For the text-containing cell, return its midpoint in (x, y) coordinate format. 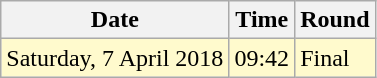
Saturday, 7 April 2018 (115, 58)
Date (115, 20)
Time (262, 20)
Final (335, 58)
Round (335, 20)
09:42 (262, 58)
